Return the (x, y) coordinate for the center point of the cell that contains the specified text.  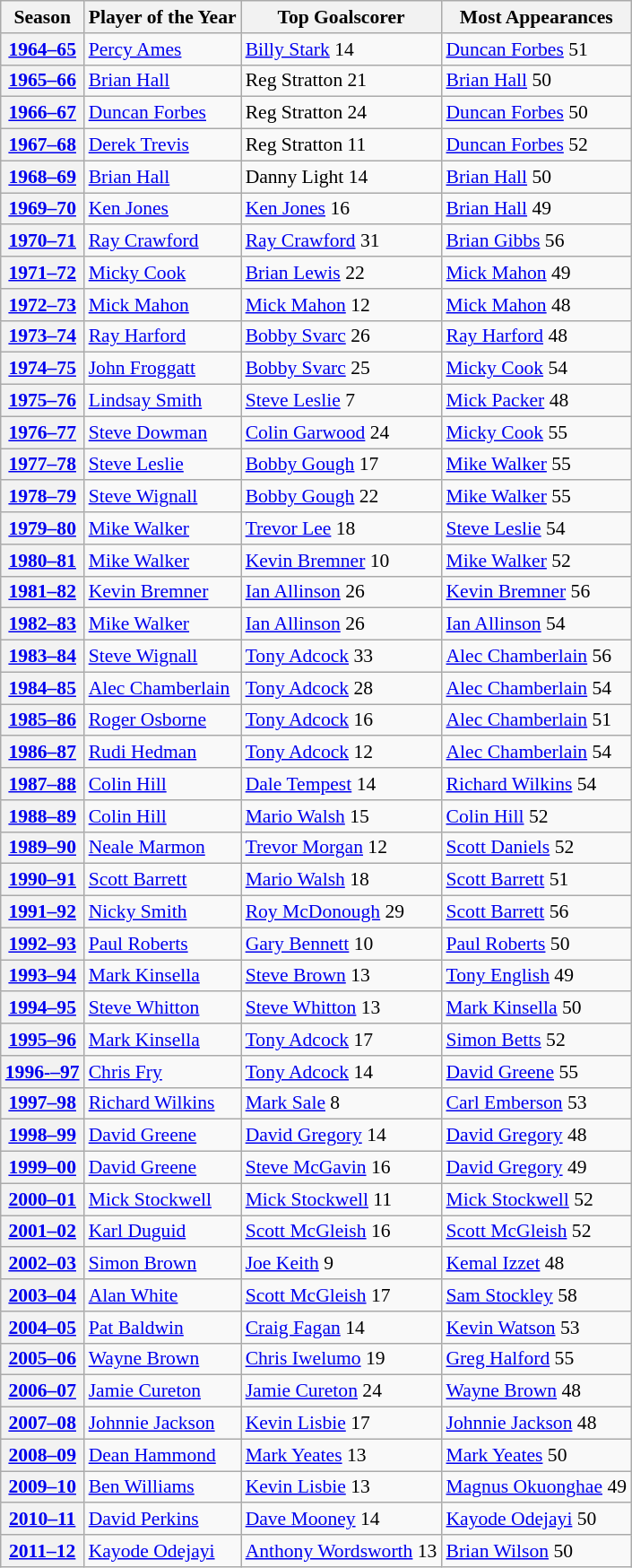
Duncan Forbes 52 (536, 145)
Tony Adcock 14 (342, 1072)
1990–91 (43, 880)
1977–78 (43, 465)
Alec Chamberlain 56 (536, 657)
1969–70 (43, 209)
Steve Whitton 13 (342, 1008)
Ray Harford 48 (536, 336)
Simon Brown (163, 1264)
Scott Barrett 56 (536, 912)
2000–01 (43, 1199)
Johnnie Jackson 48 (536, 1424)
2002–03 (43, 1264)
Mike Walker 52 (536, 561)
Billy Stark 14 (342, 49)
Bobby Svarc 26 (342, 336)
1999–00 (43, 1168)
2010–11 (43, 1520)
Anthony Wordsworth 13 (342, 1551)
Bobby Svarc 25 (342, 369)
2011–12 (43, 1551)
Bobby Gough 22 (342, 497)
Season (43, 17)
Mick Stockwell 52 (536, 1199)
Magnus Okuonghae 49 (536, 1487)
John Froggatt (163, 369)
Steve Leslie (163, 465)
Mick Mahon 48 (536, 305)
1970–71 (43, 241)
Mark Sale 8 (342, 1103)
Kevin Lisbie 17 (342, 1424)
Tony Adcock 28 (342, 688)
1972–73 (43, 305)
Tony English 49 (536, 976)
Ray Crawford 31 (342, 241)
1983–84 (43, 657)
1978–79 (43, 497)
Micky Cook (163, 273)
1985–86 (43, 720)
Mick Mahon 49 (536, 273)
Steve McGavin 16 (342, 1168)
Mario Walsh 15 (342, 816)
1984–85 (43, 688)
2007–08 (43, 1424)
Paul Roberts 50 (536, 944)
Ian Allinson 54 (536, 624)
Paul Roberts (163, 944)
Gary Bennett 10 (342, 944)
Duncan Forbes (163, 113)
Mario Walsh 18 (342, 880)
1992–93 (43, 944)
David Gregory 14 (342, 1136)
1965–66 (43, 81)
1988–89 (43, 816)
Tony Adcock 16 (342, 720)
Brian Hall 49 (536, 209)
1976–77 (43, 432)
2005–06 (43, 1359)
Pat Baldwin (163, 1328)
Steve Leslie 7 (342, 401)
Tony Adcock 33 (342, 657)
Sam Stockley 58 (536, 1295)
David Gregory 49 (536, 1168)
Joe Keith 9 (342, 1264)
Chris Iwelumo 19 (342, 1359)
Jamie Cureton (163, 1391)
Danny Light 14 (342, 177)
1979–80 (43, 528)
Ray Crawford (163, 241)
1994–95 (43, 1008)
Scott Barrett (163, 880)
Alec Chamberlain (163, 688)
Duncan Forbes 50 (536, 113)
Tony Adcock 17 (342, 1040)
1971–72 (43, 273)
Player of the Year (163, 17)
Scott McGleish 16 (342, 1232)
Bobby Gough 17 (342, 465)
Nicky Smith (163, 912)
Kayode Odejayi (163, 1551)
1975–76 (43, 401)
Mick Stockwell (163, 1199)
Kevin Lisbie 13 (342, 1487)
Steve Leslie 54 (536, 528)
1964–65 (43, 49)
Colin Hill 52 (536, 816)
Simon Betts 52 (536, 1040)
David Greene 55 (536, 1072)
Most Appearances (536, 17)
Dean Hammond (163, 1455)
Mick Packer 48 (536, 401)
1973–74 (43, 336)
Micky Cook 55 (536, 432)
Craig Fagan 14 (342, 1328)
Trevor Lee 18 (342, 528)
2006–07 (43, 1391)
Ken Jones 16 (342, 209)
Kayode Odejayi 50 (536, 1520)
1991–92 (43, 912)
1968–69 (43, 177)
1989–90 (43, 848)
Brian Gibbs 56 (536, 241)
Steve Dowman (163, 432)
Brian Lewis 22 (342, 273)
Kevin Watson 53 (536, 1328)
Alec Chamberlain 51 (536, 720)
Neale Marmon (163, 848)
Roger Osborne (163, 720)
Scott McGleish 17 (342, 1295)
Kemal Izzet 48 (536, 1264)
David Perkins (163, 1520)
Mick Mahon (163, 305)
1974–75 (43, 369)
2008–09 (43, 1455)
1996-–97 (43, 1072)
Johnnie Jackson (163, 1424)
2009–10 (43, 1487)
Reg Stratton 24 (342, 113)
Mark Yeates 50 (536, 1455)
1966–67 (43, 113)
Greg Halford 55 (536, 1359)
Mick Mahon 12 (342, 305)
Duncan Forbes 51 (536, 49)
Trevor Morgan 12 (342, 848)
Alan White (163, 1295)
Karl Duguid (163, 1232)
2001–02 (43, 1232)
Scott Daniels 52 (536, 848)
Kevin Bremner 10 (342, 561)
1987–88 (43, 784)
Reg Stratton 21 (342, 81)
Steve Brown 13 (342, 976)
Micky Cook 54 (536, 369)
Percy Ames (163, 49)
Dale Tempest 14 (342, 784)
2004–05 (43, 1328)
Rudi Hedman (163, 753)
Derek Trevis (163, 145)
Wayne Brown 48 (536, 1391)
1967–68 (43, 145)
David Gregory 48 (536, 1136)
Carl Emberson 53 (536, 1103)
Colin Garwood 24 (342, 432)
Lindsay Smith (163, 401)
Reg Stratton 11 (342, 145)
Mark Yeates 13 (342, 1455)
Mick Stockwell 11 (342, 1199)
1993–94 (43, 976)
1998–99 (43, 1136)
1980–81 (43, 561)
1997–98 (43, 1103)
1982–83 (43, 624)
Kevin Bremner 56 (536, 592)
Jamie Cureton 24 (342, 1391)
Ray Harford (163, 336)
Ken Jones (163, 209)
Wayne Brown (163, 1359)
2003–04 (43, 1295)
Chris Fry (163, 1072)
1981–82 (43, 592)
Brian Wilson 50 (536, 1551)
Steve Whitton (163, 1008)
Dave Mooney 14 (342, 1520)
Scott McGleish 52 (536, 1232)
1986–87 (43, 753)
Tony Adcock 12 (342, 753)
Ben Williams (163, 1487)
Mark Kinsella 50 (536, 1008)
Top Goalscorer (342, 17)
Scott Barrett 51 (536, 880)
1995–96 (43, 1040)
Richard Wilkins (163, 1103)
Kevin Bremner (163, 592)
Roy McDonough 29 (342, 912)
Richard Wilkins 54 (536, 784)
